For the text-containing cell, return its midpoint in [X, Y] coordinate format. 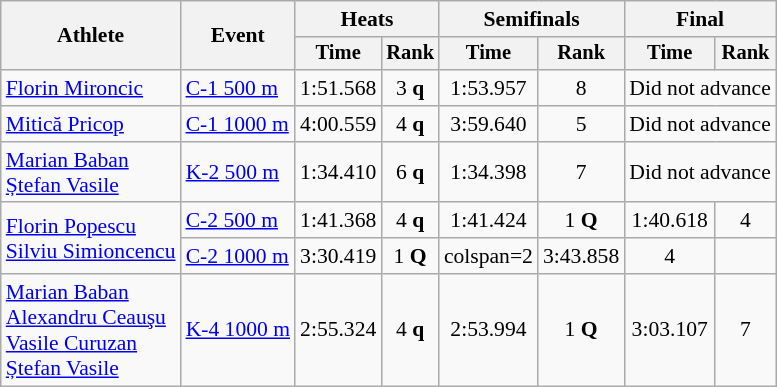
Florin Mironcic [91, 88]
Florin PopescuSilviu Simioncencu [91, 238]
Mitică Pricop [91, 124]
1:34.398 [488, 172]
Marian BabanAlexandru CeauşuVasile CuruzanȘtefan Vasile [91, 330]
Final [700, 19]
1:40.618 [670, 221]
Athlete [91, 36]
2:53.994 [488, 330]
3:43.858 [581, 256]
C-1 500 m [238, 88]
Heats [367, 19]
3:59.640 [488, 124]
C-2 500 m [238, 221]
2:55.324 [338, 330]
8 [581, 88]
3:30.419 [338, 256]
3 q [410, 88]
3:03.107 [670, 330]
K-2 500 m [238, 172]
Event [238, 36]
Marian BabanȘtefan Vasile [91, 172]
C-1 1000 m [238, 124]
4:00.559 [338, 124]
1:51.568 [338, 88]
5 [581, 124]
1:41.368 [338, 221]
C-2 1000 m [238, 256]
1:41.424 [488, 221]
colspan=2 [488, 256]
1:53.957 [488, 88]
1:34.410 [338, 172]
K-4 1000 m [238, 330]
Semifinals [532, 19]
6 q [410, 172]
